Identify which cell holds the provided text, then report its (x, y) central coordinate. 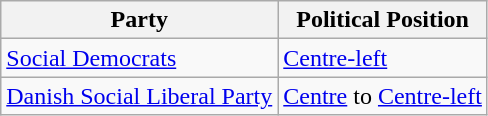
Centre to Centre-left (383, 96)
Social Democrats (140, 58)
Political Position (383, 20)
Danish Social Liberal Party (140, 96)
Party (140, 20)
Centre-left (383, 58)
